From the cell containing the given text, extract its center point as [x, y] coordinate. 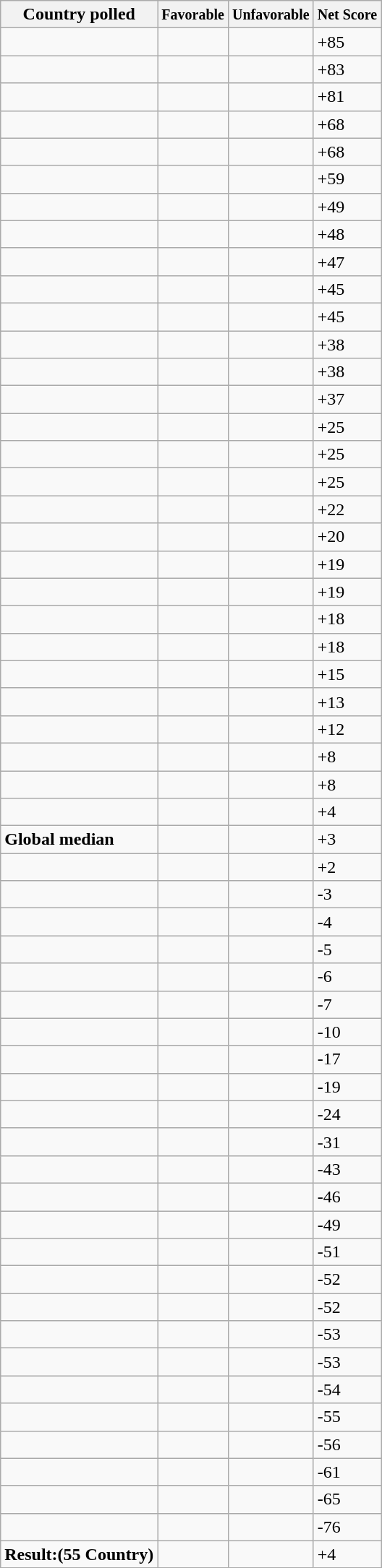
+20 [347, 537]
+85 [347, 42]
-49 [347, 1225]
+59 [347, 179]
Global median [80, 840]
-3 [347, 895]
-54 [347, 1390]
-17 [347, 1059]
-6 [347, 977]
-5 [347, 949]
Country polled [80, 14]
-24 [347, 1114]
-31 [347, 1142]
-56 [347, 1444]
-43 [347, 1169]
+37 [347, 400]
+3 [347, 840]
Unfavorable [271, 14]
+49 [347, 207]
+15 [347, 674]
-65 [347, 1499]
-10 [347, 1032]
Net Score [347, 14]
-19 [347, 1087]
+81 [347, 97]
+83 [347, 69]
+12 [347, 729]
Favorable [193, 14]
+22 [347, 509]
-4 [347, 922]
+48 [347, 234]
-51 [347, 1252]
+13 [347, 702]
-7 [347, 1004]
-76 [347, 1527]
Result:(55 Country) [80, 1554]
-46 [347, 1197]
-55 [347, 1417]
-61 [347, 1472]
+2 [347, 867]
+47 [347, 262]
